Pinpoint the cell where the given text exists, returning its (x, y) midpoint coordinate. 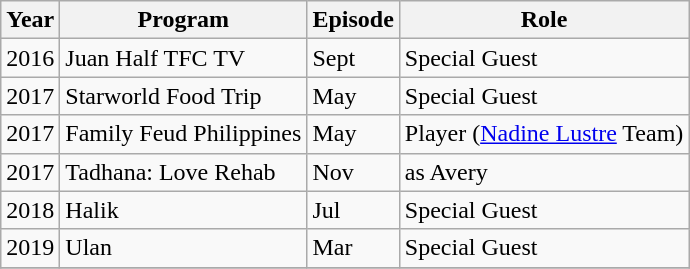
Starworld Food Trip (184, 96)
Jul (353, 210)
Ulan (184, 248)
Program (184, 20)
Sept (353, 58)
2016 (30, 58)
Mar (353, 248)
Player (Nadine Lustre Team) (544, 134)
Role (544, 20)
Episode (353, 20)
2019 (30, 248)
Nov (353, 172)
2018 (30, 210)
Family Feud Philippines (184, 134)
Tadhana: Love Rehab (184, 172)
Juan Half TFC TV (184, 58)
Year (30, 20)
as Avery (544, 172)
Halik (184, 210)
